Identify which cell holds the provided text, then report its (X, Y) central coordinate. 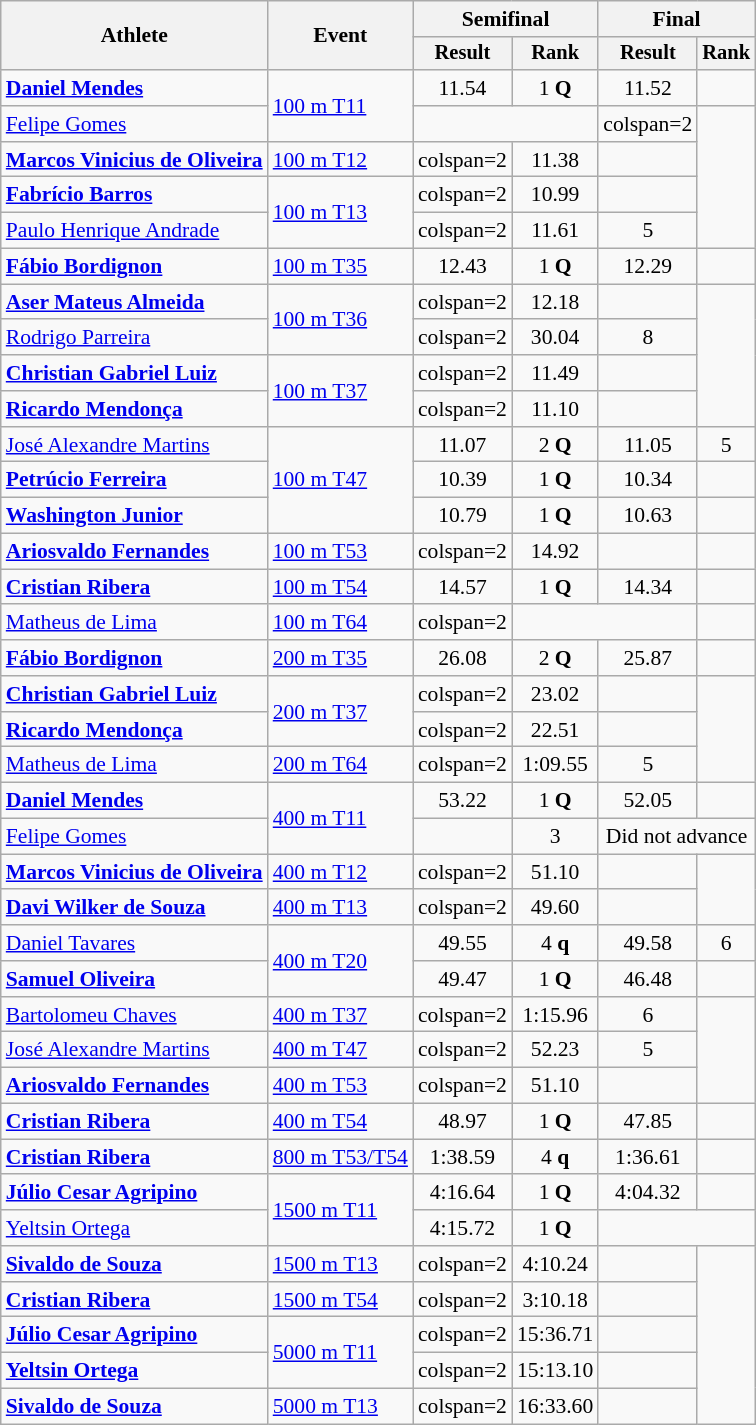
11.38 (555, 160)
25.87 (648, 658)
8 (648, 338)
Final (676, 19)
14.92 (555, 552)
10.99 (555, 195)
Athlete (134, 36)
15:36.71 (555, 1335)
Did not advance (676, 837)
49.58 (648, 943)
49.60 (555, 908)
14.57 (462, 587)
Bartolomeu Chaves (134, 1015)
26.08 (462, 658)
30.04 (555, 338)
11.61 (555, 231)
4:15.72 (462, 1228)
11.52 (648, 88)
100 m T64 (340, 623)
11.05 (648, 445)
Event (340, 36)
1500 m T13 (340, 1264)
12.29 (648, 267)
400 m T47 (340, 1050)
3 (555, 837)
1:15.96 (555, 1015)
100 m T47 (340, 480)
400 m T13 (340, 908)
49.47 (462, 979)
400 m T11 (340, 818)
400 m T53 (340, 1086)
1500 m T11 (340, 1210)
Fabrício Barros (134, 195)
400 m T54 (340, 1122)
11.07 (462, 445)
Aser Mateus Almeida (134, 302)
12.18 (555, 302)
10.39 (462, 480)
15:13.10 (555, 1371)
1:36.61 (648, 1157)
52.23 (555, 1050)
100 m T13 (340, 212)
52.05 (648, 801)
53.22 (462, 801)
11.54 (462, 88)
4:10.24 (555, 1264)
400 m T12 (340, 872)
Semifinal (506, 19)
Samuel Oliveira (134, 979)
200 m T37 (340, 712)
Paulo Henrique Andrade (134, 231)
46.48 (648, 979)
400 m T20 (340, 960)
1:09.55 (555, 765)
800 m T53/T54 (340, 1157)
100 m T54 (340, 587)
47.85 (648, 1122)
49.55 (462, 943)
23.02 (555, 694)
12.43 (462, 267)
100 m T12 (340, 160)
100 m T35 (340, 267)
10.79 (462, 516)
1500 m T54 (340, 1300)
Daniel Tavares (134, 943)
4:04.32 (648, 1193)
4:16.64 (462, 1193)
Rodrigo Parreira (134, 338)
14.34 (648, 587)
Davi Wilker de Souza (134, 908)
100 m T36 (340, 320)
11.49 (555, 373)
400 m T37 (340, 1015)
200 m T35 (340, 658)
100 m T11 (340, 106)
Petrúcio Ferreira (134, 480)
3:10.18 (555, 1300)
200 m T64 (340, 765)
48.97 (462, 1122)
10.34 (648, 480)
1:38.59 (462, 1157)
5000 m T13 (340, 1407)
22.51 (555, 730)
11.10 (555, 409)
10.63 (648, 516)
Washington Junior (134, 516)
16:33.60 (555, 1407)
5000 m T11 (340, 1352)
100 m T37 (340, 390)
100 m T53 (340, 552)
